From the cell containing the given text, extract its center point as [X, Y] coordinate. 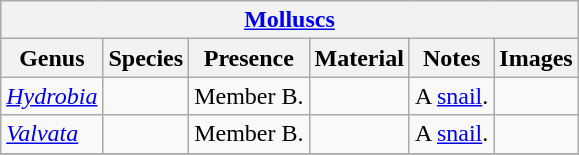
Genus [52, 58]
Molluscs [290, 20]
Species [146, 58]
Images [536, 58]
Notes [451, 58]
Material [359, 58]
Presence [249, 58]
Valvata [52, 134]
Hydrobia [52, 96]
